Extract the (x, y) coordinate from the center of the cell holding the provided text.  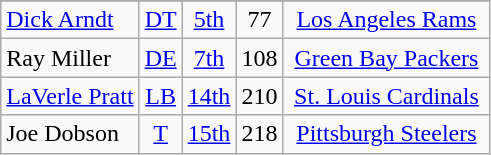
15th (209, 134)
DT (160, 20)
Los Angeles Rams (386, 20)
Ray Miller (70, 58)
Joe Dobson (70, 134)
7th (209, 58)
108 (260, 58)
St. Louis Cardinals (386, 96)
Dick Arndt (70, 20)
T (160, 134)
DE (160, 58)
Green Bay Packers (386, 58)
14th (209, 96)
LB (160, 96)
218 (260, 134)
LaVerle Pratt (70, 96)
Pittsburgh Steelers (386, 134)
210 (260, 96)
77 (260, 20)
5th (209, 20)
